Identify which cell holds the provided text, then report its [X, Y] central coordinate. 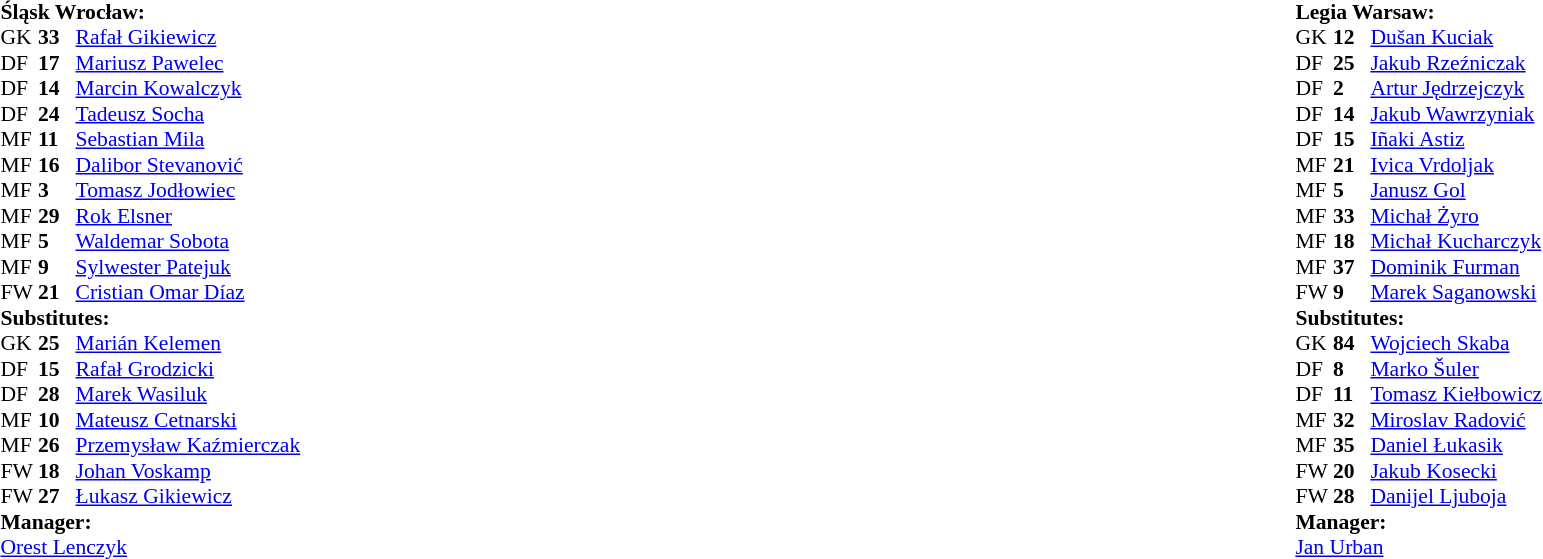
12 [1352, 37]
20 [1352, 471]
Danijel Ljuboja [1456, 497]
Cristian Omar Díaz [188, 293]
24 [57, 114]
27 [57, 497]
Dalibor Stevanović [188, 165]
Mariusz Pawelec [188, 63]
Iñaki Astiz [1456, 139]
32 [1352, 420]
Tomasz Jodłowiec [188, 191]
Marcin Kowalczyk [188, 89]
Marko Šuler [1456, 369]
Dušan Kuciak [1456, 37]
Sylwester Patejuk [188, 267]
Johan Voskamp [188, 471]
Przemysław Kaźmierczak [188, 445]
35 [1352, 445]
16 [57, 165]
Miroslav Radović [1456, 420]
Michał Kucharczyk [1456, 241]
Tadeusz Socha [188, 114]
Łukasz Gikiewicz [188, 497]
Michał Żyro [1456, 216]
8 [1352, 369]
Rok Elsner [188, 216]
3 [57, 191]
2 [1352, 89]
Ivica Vrdoljak [1456, 165]
17 [57, 63]
Sebastian Mila [188, 139]
Marek Saganowski [1456, 293]
Wojciech Skaba [1456, 343]
Marián Kelemen [188, 343]
Mateusz Cetnarski [188, 420]
37 [1352, 267]
Tomasz Kiełbowicz [1456, 395]
Marek Wasiluk [188, 395]
Jakub Rzeźniczak [1456, 63]
Daniel Łukasik [1456, 445]
Jakub Wawrzyniak [1456, 114]
Rafał Grodzicki [188, 369]
Artur Jędrzejczyk [1456, 89]
Rafał Gikiewicz [188, 37]
29 [57, 216]
26 [57, 445]
Jakub Kosecki [1456, 471]
84 [1352, 343]
Dominik Furman [1456, 267]
Janusz Gol [1456, 191]
10 [57, 420]
Waldemar Sobota [188, 241]
